Output the (x, y) coordinate of the center of the cell containing the given text.  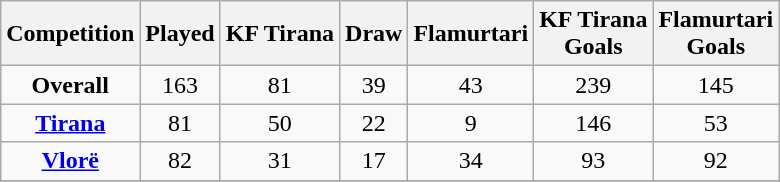
Vlorë (70, 161)
50 (280, 123)
39 (374, 85)
17 (374, 161)
145 (716, 85)
31 (280, 161)
92 (716, 161)
Competition (70, 34)
22 (374, 123)
Draw (374, 34)
53 (716, 123)
Flamurtari Goals (716, 34)
34 (471, 161)
Flamurtari (471, 34)
KF Tirana (280, 34)
Overall (70, 85)
239 (594, 85)
146 (594, 123)
Tirana (70, 123)
163 (180, 85)
93 (594, 161)
Played (180, 34)
9 (471, 123)
KF Tirana Goals (594, 34)
43 (471, 85)
82 (180, 161)
